Return (X, Y) of the center of cell containing provided text 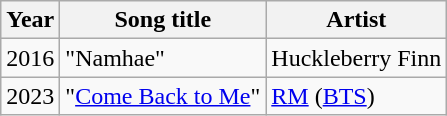
2016 (30, 58)
RM (BTS) (356, 96)
Year (30, 20)
Huckleberry Finn (356, 58)
"Come Back to Me" (163, 96)
"Namhae" (163, 58)
Song title (163, 20)
Artist (356, 20)
2023 (30, 96)
